From the cell containing the given text, extract its center point as (x, y) coordinate. 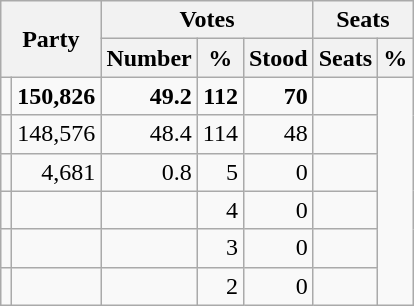
48 (278, 134)
114 (220, 134)
70 (278, 96)
4 (220, 210)
4,681 (56, 172)
49.2 (149, 96)
Stood (278, 58)
0.8 (149, 172)
150,826 (56, 96)
5 (220, 172)
48.4 (149, 134)
Number (149, 58)
148,576 (56, 134)
2 (220, 286)
3 (220, 248)
112 (220, 96)
Party (51, 39)
Votes (207, 20)
